Identify which cell holds the provided text, then report its [x, y] central coordinate. 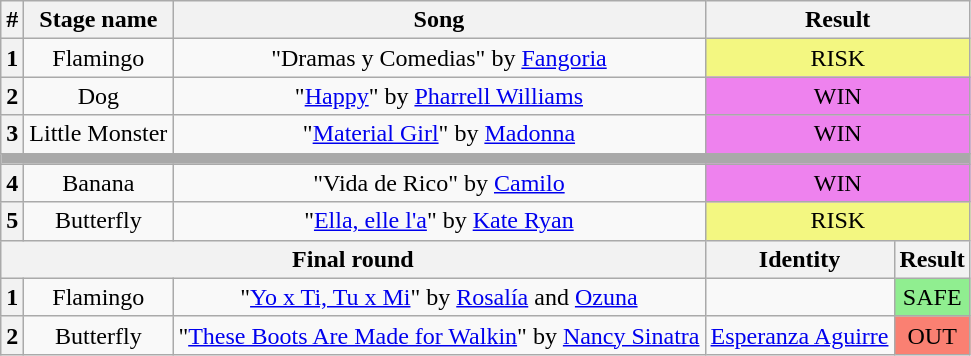
"These Boots Are Made for Walkin" by Nancy Sinatra [439, 335]
"Vida de Rico" by Camilo [439, 183]
# [12, 20]
Dog [98, 96]
SAFE [932, 297]
3 [12, 134]
"Material Girl" by Madonna [439, 134]
Little Monster [98, 134]
"Ella, elle l'a" by Kate Ryan [439, 221]
Esperanza Aguirre [800, 335]
Identity [800, 259]
Final round [353, 259]
5 [12, 221]
"Yo x Ti, Tu x Mi" by Rosalía and Ozuna [439, 297]
Banana [98, 183]
"Dramas y Comedias" by Fangoria [439, 58]
OUT [932, 335]
Stage name [98, 20]
4 [12, 183]
"Happy" by Pharrell Williams [439, 96]
Song [439, 20]
